Scan for the cell matching the given text and deliver its [x, y] coordinate at center. 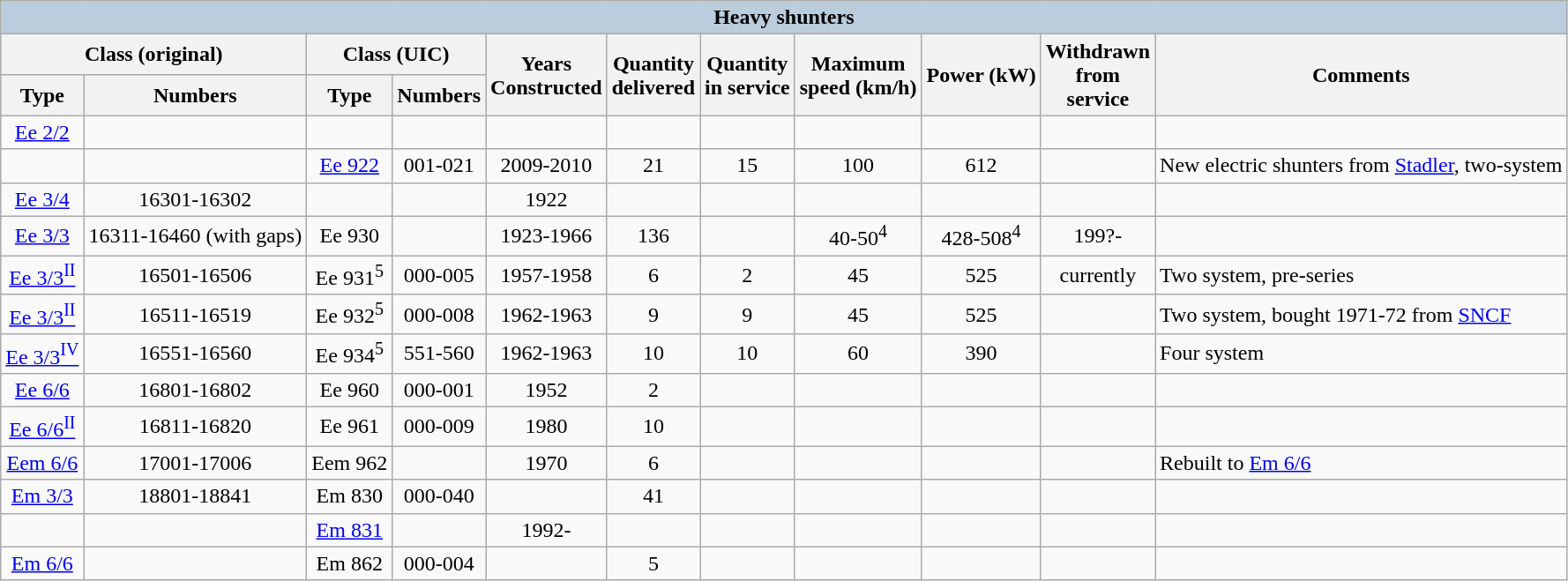
428-5084 [981, 236]
Ee 930 [349, 236]
2009-2010 [547, 166]
Ee 961 [349, 427]
Heavy shunters [784, 18]
40-504 [858, 236]
1992- [547, 530]
60 [858, 354]
136 [653, 236]
Eem 6/6 [42, 463]
Rebuilt to Em 6/6 [1362, 463]
Two system, bought 1971-72 from SNCF [1362, 314]
Ee 2/2 [42, 132]
199?- [1097, 236]
001-021 [439, 166]
Ee 9315 [349, 275]
Em 830 [349, 496]
41 [653, 496]
000-005 [439, 275]
16511-16519 [196, 314]
16551-16560 [196, 354]
Comments [1362, 75]
100 [858, 166]
1970 [547, 463]
551-560 [439, 354]
Maximumspeed (km/h) [858, 75]
21 [653, 166]
000-040 [439, 496]
1952 [547, 390]
000-004 [439, 563]
Em 6/6 [42, 563]
Ee 3/3 [42, 236]
Em 831 [349, 530]
Em 862 [349, 563]
1923-1966 [547, 236]
Quantityin service [748, 75]
16311-16460 (with gaps) [196, 236]
16301-16302 [196, 199]
Eem 962 [349, 463]
YearsConstructed [547, 75]
Ee 3/4 [42, 199]
Ee 6/6II [42, 427]
Class (original) [153, 55]
390 [981, 354]
16811-16820 [196, 427]
Ee 6/6 [42, 390]
Ee 960 [349, 390]
currently [1097, 275]
16801-16802 [196, 390]
Power (kW) [981, 75]
15 [748, 166]
1922 [547, 199]
1980 [547, 427]
Ee 9345 [349, 354]
000-009 [439, 427]
1957-1958 [547, 275]
000-008 [439, 314]
17001-17006 [196, 463]
612 [981, 166]
New electric shunters from Stadler, two-system [1362, 166]
Four system [1362, 354]
16501-16506 [196, 275]
Class (UIC) [397, 55]
18801-18841 [196, 496]
Quantitydelivered [653, 75]
Withdrawnfromservice [1097, 75]
Two system, pre-series [1362, 275]
Ee 922 [349, 166]
Em 3/3 [42, 496]
Ee 3/3IV [42, 354]
000-001 [439, 390]
Ee 9325 [349, 314]
5 [653, 563]
